Scan for the cell matching the given text and deliver its (X, Y) coordinate at center. 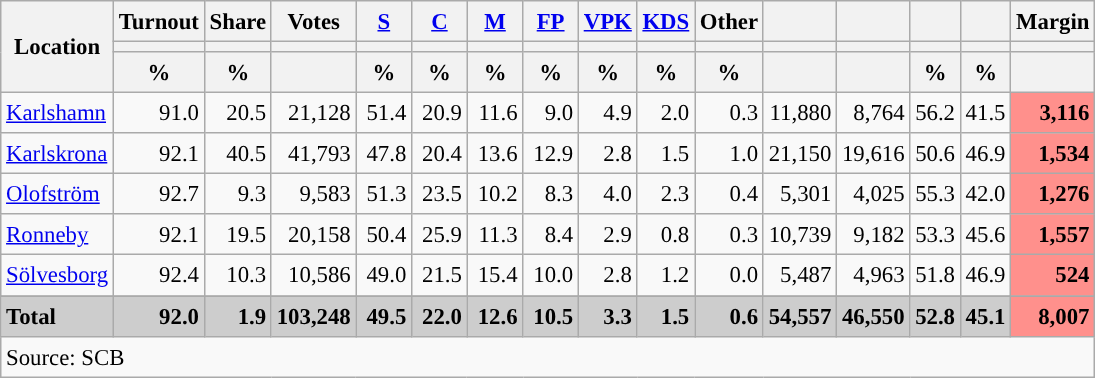
Turnout (158, 22)
M (495, 22)
20.9 (440, 114)
22.0 (440, 316)
92.4 (158, 276)
0.6 (730, 316)
10.2 (495, 194)
Source: SCB (548, 356)
21,150 (800, 154)
Ronneby (58, 234)
12.9 (551, 154)
3,116 (1053, 114)
19,616 (874, 154)
10.0 (551, 276)
Olofström (58, 194)
8,007 (1053, 316)
10,586 (314, 276)
21,128 (314, 114)
2.0 (666, 114)
2.3 (666, 194)
Margin (1053, 22)
FP (551, 22)
1,276 (1053, 194)
47.8 (384, 154)
Other (730, 22)
524 (1053, 276)
51.4 (384, 114)
S (384, 22)
Share (238, 22)
9.0 (551, 114)
4.0 (608, 194)
8,764 (874, 114)
Votes (314, 22)
55.3 (935, 194)
C (440, 22)
51.3 (384, 194)
56.2 (935, 114)
49.0 (384, 276)
1.2 (666, 276)
21.5 (440, 276)
VPK (608, 22)
41.5 (985, 114)
8.3 (551, 194)
4,963 (874, 276)
4.9 (608, 114)
20,158 (314, 234)
15.4 (495, 276)
1.0 (730, 154)
Location (58, 47)
9,583 (314, 194)
10.3 (238, 276)
45.1 (985, 316)
0.8 (666, 234)
Total (58, 316)
1,557 (1053, 234)
2.9 (608, 234)
91.0 (158, 114)
50.6 (935, 154)
54,557 (800, 316)
12.6 (495, 316)
0.0 (730, 276)
20.4 (440, 154)
13.6 (495, 154)
10.5 (551, 316)
Karlshamn (58, 114)
92.7 (158, 194)
40.5 (238, 154)
0.4 (730, 194)
25.9 (440, 234)
10,739 (800, 234)
9,182 (874, 234)
1.9 (238, 316)
45.6 (985, 234)
5,487 (800, 276)
4,025 (874, 194)
Karlskrona (58, 154)
Sölvesborg (58, 276)
19.5 (238, 234)
49.5 (384, 316)
41,793 (314, 154)
11,880 (800, 114)
KDS (666, 22)
52.8 (935, 316)
5,301 (800, 194)
50.4 (384, 234)
103,248 (314, 316)
20.5 (238, 114)
23.5 (440, 194)
11.3 (495, 234)
8.4 (551, 234)
46,550 (874, 316)
92.0 (158, 316)
9.3 (238, 194)
53.3 (935, 234)
51.8 (935, 276)
42.0 (985, 194)
11.6 (495, 114)
1,534 (1053, 154)
3.3 (608, 316)
